Detect which cell encompasses the target text, then output its [X, Y] center coordinate. 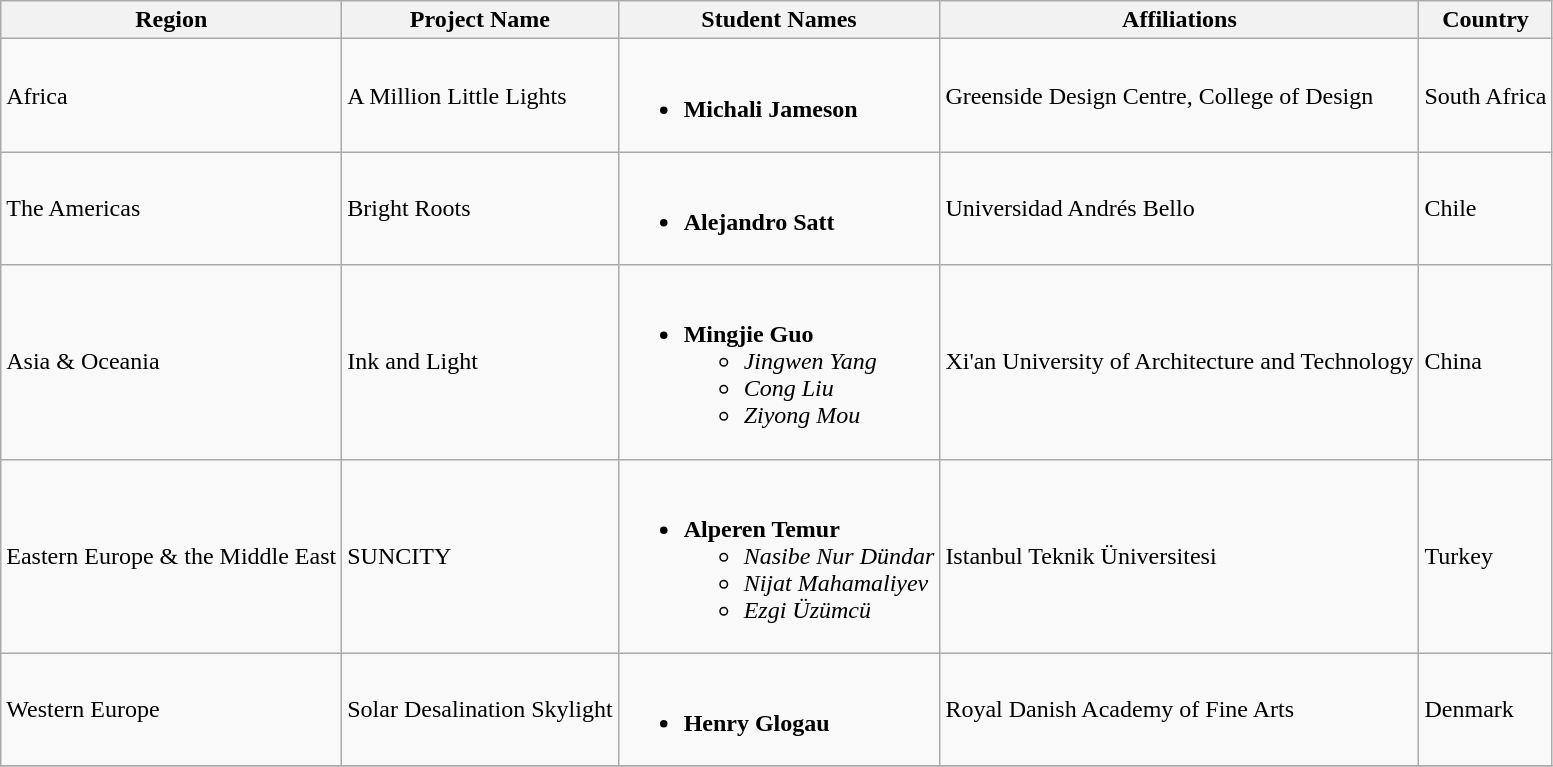
Michali Jameson [779, 96]
Alperen TemurNasibe Nur DündarNijat MahamaliyevEzgi Üzümcü [779, 556]
The Americas [172, 208]
Western Europe [172, 710]
Project Name [480, 20]
Region [172, 20]
Alejandro Satt [779, 208]
Chile [1486, 208]
Solar Desalination Skylight [480, 710]
Africa [172, 96]
South Africa [1486, 96]
Country [1486, 20]
Xi'an University of Architecture and Technology [1180, 362]
Student Names [779, 20]
China [1486, 362]
Affiliations [1180, 20]
Asia & Oceania [172, 362]
Universidad Andrés Bello [1180, 208]
Istanbul Teknik Üniversitesi [1180, 556]
Turkey [1486, 556]
Bright Roots [480, 208]
Henry Glogau [779, 710]
Eastern Europe & the Middle East [172, 556]
Greenside Design Centre, College of Design [1180, 96]
SUNCITY [480, 556]
Denmark [1486, 710]
Ink and Light [480, 362]
A Million Little Lights [480, 96]
Royal Danish Academy of Fine Arts [1180, 710]
Mingjie GuoJingwen YangCong LiuZiyong Mou [779, 362]
